Determine the [X, Y] coordinate at the center of the cell enclosing the given text.  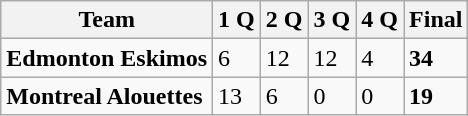
Edmonton Eskimos [107, 58]
19 [436, 96]
4 [380, 58]
1 Q [237, 20]
Montreal Alouettes [107, 96]
4 Q [380, 20]
2 Q [284, 20]
13 [237, 96]
3 Q [332, 20]
34 [436, 58]
Team [107, 20]
Final [436, 20]
